Find where the given text appears and provide that cell's center as (X, Y) coordinate. 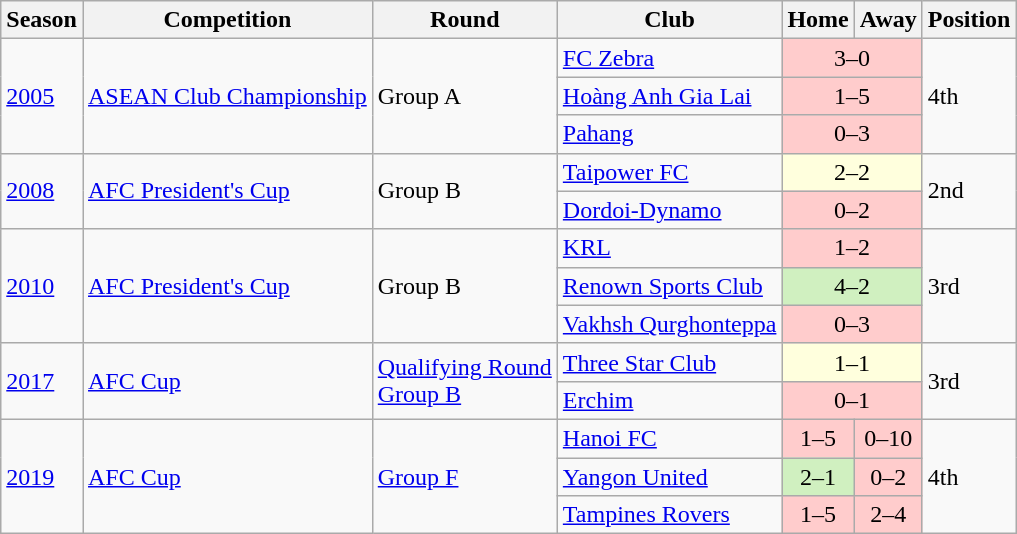
0–10 (888, 438)
Away (888, 20)
2–1 (818, 477)
Hoàng Anh Gia Lai (670, 96)
2008 (42, 191)
Pahang (670, 134)
Group F (464, 476)
Home (818, 20)
Qualifying RoundGroup B (464, 381)
3–0 (852, 58)
ASEAN Club Championship (227, 96)
2010 (42, 286)
Competition (227, 20)
2017 (42, 381)
Round (464, 20)
Erchim (670, 400)
2005 (42, 96)
0–1 (852, 400)
Dordoi-Dynamo (670, 210)
4–2 (852, 286)
2nd (969, 191)
Yangon United (670, 477)
1–2 (852, 248)
Three Star Club (670, 362)
Club (670, 20)
Hanoi FC (670, 438)
2019 (42, 476)
2–4 (888, 515)
2–2 (852, 172)
Vakhsh Qurghonteppa (670, 324)
1–1 (852, 362)
KRL (670, 248)
Taipower FC (670, 172)
Group A (464, 96)
FC Zebra (670, 58)
Tampines Rovers (670, 515)
Renown Sports Club (670, 286)
Season (42, 20)
Position (969, 20)
